Return (X, Y) of the center of cell containing provided text 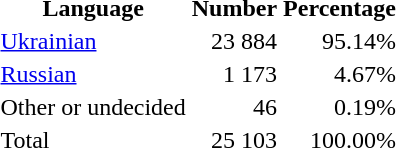
46 (234, 107)
1 173 (234, 74)
23 884 (234, 41)
